Extract the (X, Y) coordinate from the center of the cell holding the provided text.  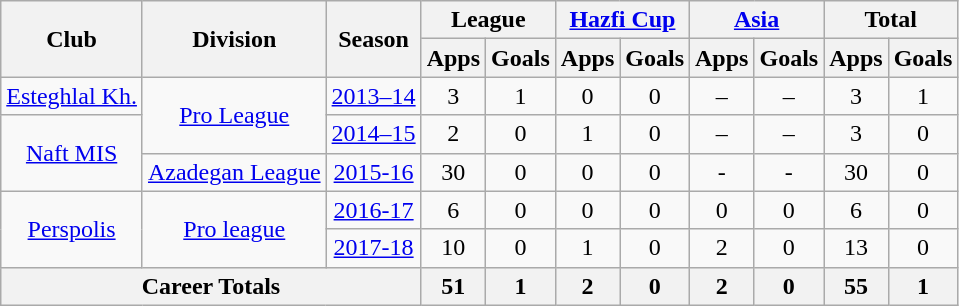
Hazfi Cup (622, 20)
Pro league (234, 229)
Naft MIS (72, 153)
55 (856, 286)
2016-17 (374, 210)
2015-16 (374, 172)
51 (453, 286)
2013–14 (374, 96)
Pro League (234, 115)
Season (374, 39)
Career Totals (211, 286)
2014–15 (374, 134)
League (488, 20)
13 (856, 248)
Asia (757, 20)
10 (453, 248)
Division (234, 39)
Esteghlal Kh. (72, 96)
Club (72, 39)
Perspolis (72, 229)
Total (891, 20)
2017-18 (374, 248)
Azadegan League (234, 172)
